Scan for the cell matching the given text and deliver its (X, Y) coordinate at center. 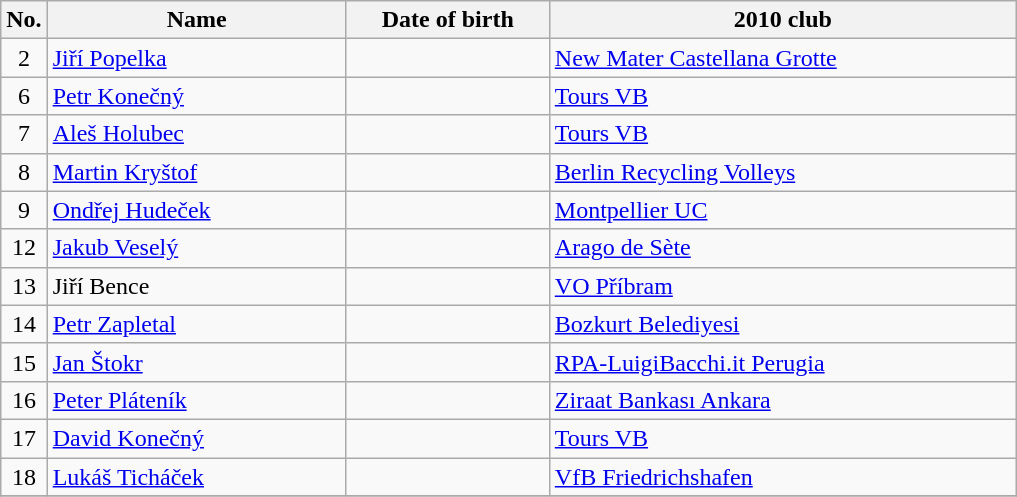
Ondřej Hudeček (196, 210)
Berlin Recycling Volleys (782, 172)
18 (24, 477)
Aleš Holubec (196, 134)
RPA-LuigiBacchi.it Perugia (782, 362)
6 (24, 96)
Arago de Sète (782, 248)
New Mater Castellana Grotte (782, 58)
7 (24, 134)
Petr Zapletal (196, 324)
Bozkurt Belediyesi (782, 324)
Petr Konečný (196, 96)
Ziraat Bankası Ankara (782, 400)
Lukáš Ticháček (196, 477)
VO Příbram (782, 286)
No. (24, 20)
Jakub Veselý (196, 248)
2010 club (782, 20)
9 (24, 210)
Jan Štokr (196, 362)
12 (24, 248)
16 (24, 400)
15 (24, 362)
17 (24, 438)
Peter Pláteník (196, 400)
VfB Friedrichshafen (782, 477)
13 (24, 286)
Jiří Bence (196, 286)
Martin Kryštof (196, 172)
Montpellier UC (782, 210)
8 (24, 172)
Name (196, 20)
14 (24, 324)
Jiří Popelka (196, 58)
2 (24, 58)
Date of birth (448, 20)
David Konečný (196, 438)
